Provide the (X, Y) coordinate of the cell's center where the given text is located.  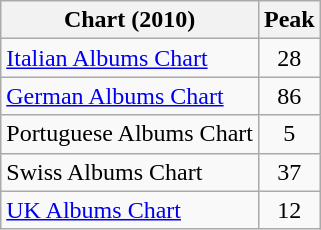
5 (289, 134)
Italian Albums Chart (130, 58)
German Albums Chart (130, 96)
Peak (289, 20)
37 (289, 172)
Swiss Albums Chart (130, 172)
UK Albums Chart (130, 210)
12 (289, 210)
28 (289, 58)
86 (289, 96)
Chart (2010) (130, 20)
Portuguese Albums Chart (130, 134)
